Scan for the cell matching the given text and deliver its [X, Y] coordinate at center. 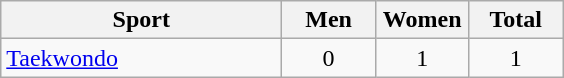
Taekwondo [142, 58]
Sport [142, 20]
Men [329, 20]
0 [329, 58]
Total [516, 20]
Women [422, 20]
